Provide the (X, Y) coordinate of the cell's center where the given text is located.  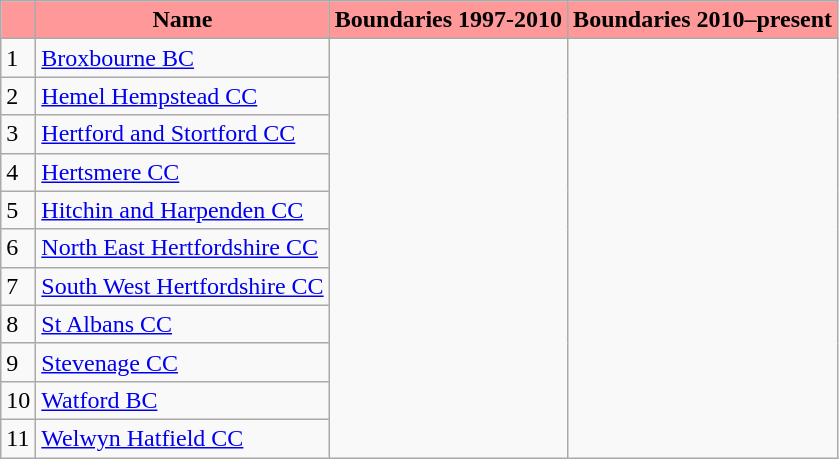
Hertsmere CC (182, 172)
St Albans CC (182, 324)
Boundaries 2010–present (703, 20)
Welwyn Hatfield CC (182, 438)
Stevenage CC (182, 362)
Hitchin and Harpenden CC (182, 210)
10 (18, 400)
1 (18, 58)
Watford BC (182, 400)
2 (18, 96)
11 (18, 438)
North East Hertfordshire CC (182, 248)
6 (18, 248)
3 (18, 134)
Name (182, 20)
9 (18, 362)
Broxbourne BC (182, 58)
Hemel Hempstead CC (182, 96)
Boundaries 1997-2010 (448, 20)
Hertford and Stortford CC (182, 134)
8 (18, 324)
South West Hertfordshire CC (182, 286)
7 (18, 286)
4 (18, 172)
5 (18, 210)
